Extract the (X, Y) coordinate from the center of the cell holding the provided text.  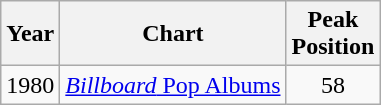
Billboard Pop Albums (173, 85)
PeakPosition (333, 34)
1980 (30, 85)
Year (30, 34)
58 (333, 85)
Chart (173, 34)
